Scan for the cell matching the given text and deliver its (x, y) coordinate at center. 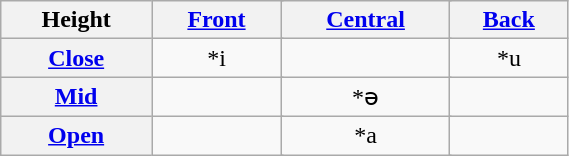
*i (217, 58)
Open (76, 135)
*u (509, 58)
Back (509, 20)
Height (76, 20)
*a (365, 135)
Front (217, 20)
Central (365, 20)
*ə (365, 97)
Close (76, 58)
Mid (76, 97)
